Detect which cell encompasses the target text, then output its (X, Y) center coordinate. 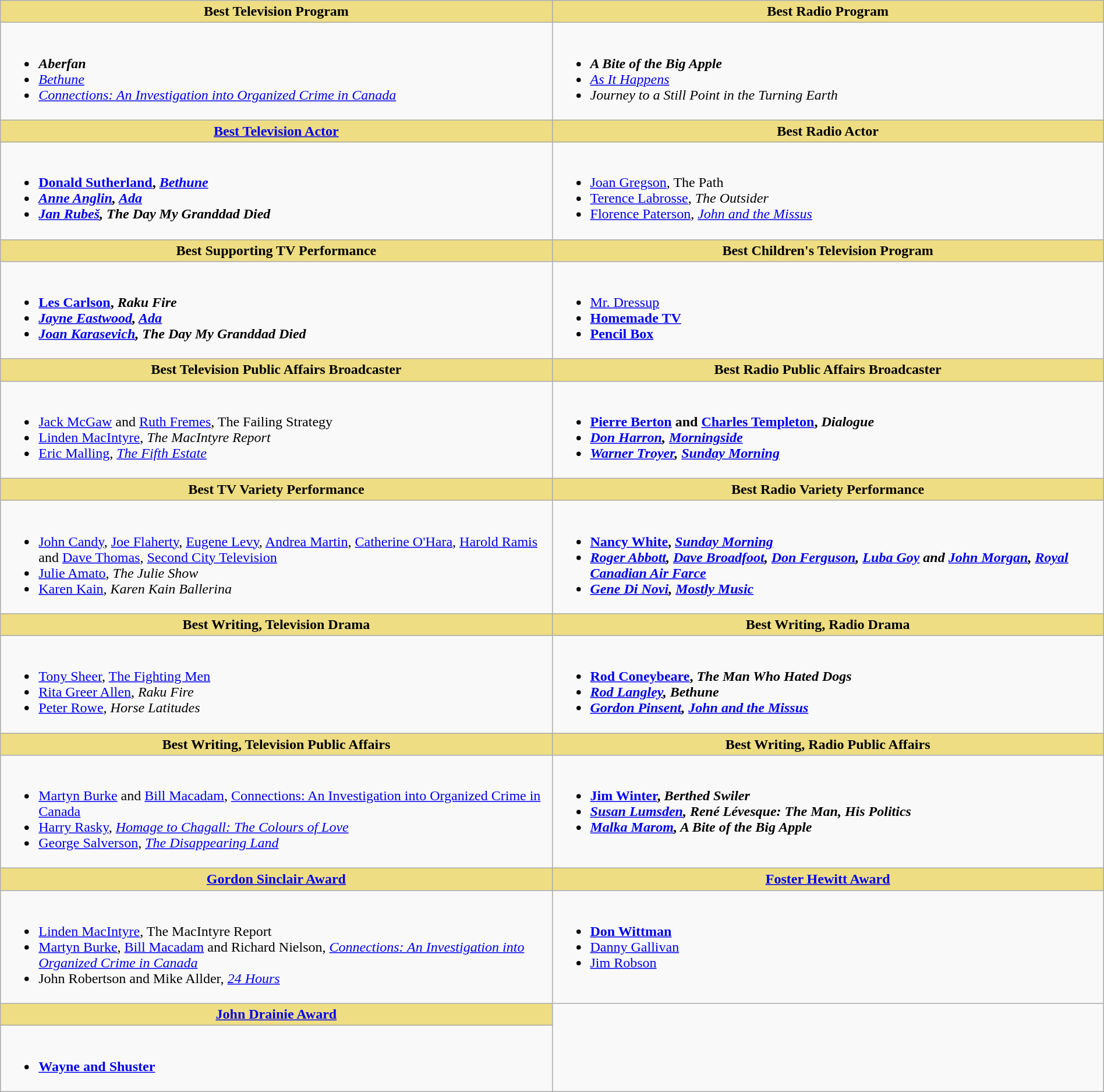
Best Radio Public Affairs Broadcaster (828, 370)
Best Writing, Television Drama (276, 624)
Best Children's Television Program (828, 250)
Best Supporting TV Performance (276, 250)
Don WittmanDanny GallivanJim Robson (828, 947)
John Drainie Award (276, 1015)
Best Writing, Radio Drama (828, 624)
Best Writing, Television Public Affairs (276, 744)
Best Television Public Affairs Broadcaster (276, 370)
Les Carlson, Raku FireJayne Eastwood, AdaJoan Karasevich, The Day My Granddad Died (276, 310)
Best Radio Program (828, 12)
Donald Sutherland, BethuneAnne Anglin, AdaJan Rubeš, The Day My Granddad Died (276, 191)
A Bite of the Big AppleAs It HappensJourney to a Still Point in the Turning Earth (828, 71)
Best Writing, Radio Public Affairs (828, 744)
AberfanBethuneConnections: An Investigation into Organized Crime in Canada (276, 71)
Jim Winter, Berthed SwilerSusan Lumsden, René Lévesque: The Man, His PoliticsMalka Marom, A Bite of the Big Apple (828, 812)
Best TV Variety Performance (276, 489)
Mr. DressupHomemade TVPencil Box (828, 310)
Tony Sheer, The Fighting MenRita Greer Allen, Raku FirePeter Rowe, Horse Latitudes (276, 684)
Best Television Program (276, 12)
Jack McGaw and Ruth Fremes, The Failing StrategyLinden MacIntyre, The MacIntyre ReportEric Malling, The Fifth Estate (276, 430)
Best Radio Variety Performance (828, 489)
Pierre Berton and Charles Templeton, DialogueDon Harron, MorningsideWarner Troyer, Sunday Morning (828, 430)
Best Television Actor (276, 131)
Gordon Sinclair Award (276, 879)
Wayne and Shuster (276, 1059)
Foster Hewitt Award (828, 879)
Joan Gregson, The PathTerence Labrosse, The OutsiderFlorence Paterson, John and the Missus (828, 191)
Rod Coneybeare, The Man Who Hated DogsRod Langley, BethuneGordon Pinsent, John and the Missus (828, 684)
Best Radio Actor (828, 131)
Nancy White, Sunday MorningRoger Abbott, Dave Broadfoot, Don Ferguson, Luba Goy and John Morgan, Royal Canadian Air FarceGene Di Novi, Mostly Music (828, 557)
